Search for the cell housing the specified text and yield its [X, Y] center coordinate. 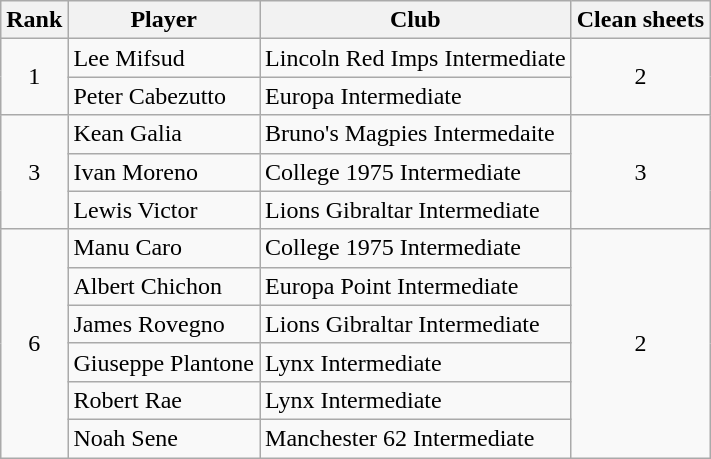
Lee Mifsud [164, 58]
Club [416, 20]
Kean Galia [164, 134]
Player [164, 20]
Europa Intermediate [416, 96]
1 [34, 77]
Manu Caro [164, 248]
Rank [34, 20]
Noah Sene [164, 438]
Manchester 62 Intermediate [416, 438]
Lewis Victor [164, 210]
Bruno's Magpies Intermedaite [416, 134]
Albert Chichon [164, 286]
6 [34, 343]
Lincoln Red Imps Intermediate [416, 58]
James Rovegno [164, 324]
Giuseppe Plantone [164, 362]
Robert Rae [164, 400]
Clean sheets [640, 20]
Europa Point Intermediate [416, 286]
Ivan Moreno [164, 172]
Peter Cabezutto [164, 96]
